Return the (x, y) coordinate for the center point of the cell that contains the specified text.  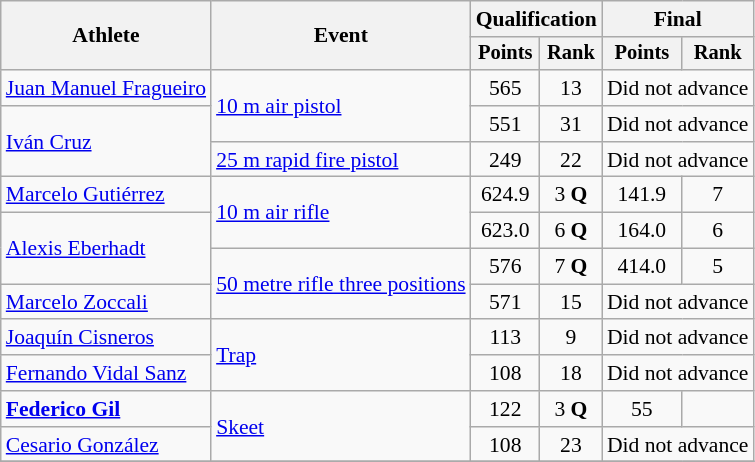
25 m rapid fire pistol (341, 160)
Juan Manuel Fragueiro (106, 88)
7 (718, 195)
10 m air pistol (341, 106)
Qualification (536, 19)
50 metre rifle three positions (341, 284)
18 (571, 373)
10 m air rifle (341, 212)
113 (506, 338)
Federico Gil (106, 409)
7 Q (571, 267)
Joaquín Cisneros (106, 338)
Event (341, 36)
164.0 (642, 231)
141.9 (642, 195)
Skeet (341, 426)
623.0 (506, 231)
22 (571, 160)
624.9 (506, 195)
Athlete (106, 36)
5 (718, 267)
414.0 (642, 267)
Marcelo Zoccali (106, 302)
13 (571, 88)
Fernando Vidal Sanz (106, 373)
249 (506, 160)
Trap (341, 356)
551 (506, 124)
6 Q (571, 231)
55 (642, 409)
15 (571, 302)
565 (506, 88)
Alexis Eberhadt (106, 248)
9 (571, 338)
6 (718, 231)
31 (571, 124)
571 (506, 302)
Final (678, 19)
122 (506, 409)
576 (506, 267)
108 (506, 373)
Iván Cruz (106, 142)
Marcelo Gutiérrez (106, 195)
